Provide the [X, Y] coordinate of the cell's center where the given text is located.  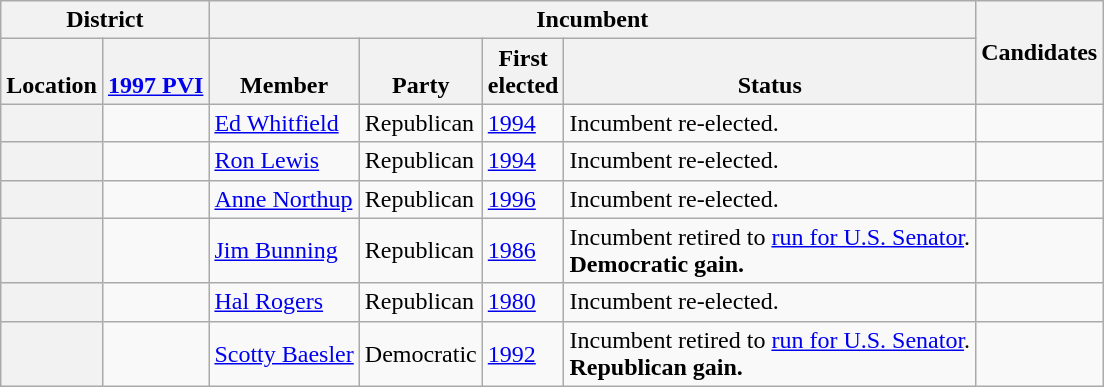
Incumbent retired to run for U.S. Senator.Republican gain. [770, 354]
Scotty Baesler [284, 354]
Anne Northup [284, 199]
1986 [523, 250]
Ed Whitfield [284, 123]
Ron Lewis [284, 161]
Jim Bunning [284, 250]
Candidates [1040, 52]
Incumbent [592, 20]
Location [52, 72]
Firstelected [523, 72]
Democratic [420, 354]
Status [770, 72]
1980 [523, 302]
District [105, 20]
1996 [523, 199]
Party [420, 72]
Member [284, 72]
Hal Rogers [284, 302]
1992 [523, 354]
1997 PVI [155, 72]
Incumbent retired to run for U.S. Senator.Democratic gain. [770, 250]
